Locate the cell with the specified text and output its (x, y) center coordinate. 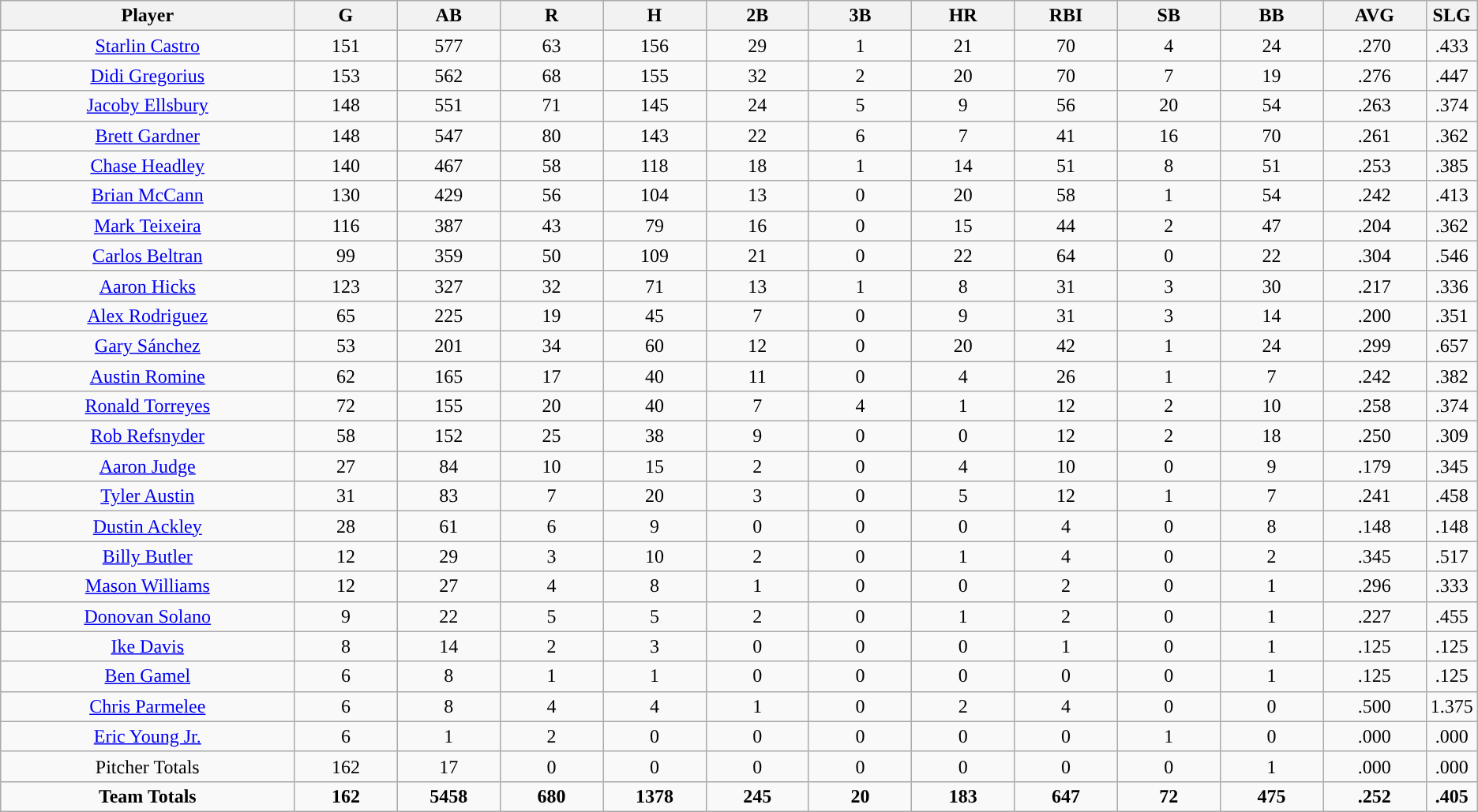
.336 (1451, 286)
80 (551, 136)
547 (448, 136)
.250 (1375, 436)
.385 (1451, 166)
562 (448, 76)
.546 (1451, 256)
42 (1066, 346)
104 (655, 196)
Dustin Ackley (148, 526)
.500 (1375, 706)
.517 (1451, 556)
Pitcher Totals (148, 766)
Ike Davis (148, 646)
.258 (1375, 406)
Donovan Solano (148, 616)
28 (346, 526)
3B (860, 16)
165 (448, 376)
116 (346, 226)
.276 (1375, 76)
680 (551, 796)
225 (448, 316)
61 (448, 526)
.455 (1451, 616)
RBI (1066, 16)
H (655, 16)
.351 (1451, 316)
143 (655, 136)
Didi Gregorius (148, 76)
Mark Teixeira (148, 226)
11 (757, 376)
45 (655, 316)
SLG (1451, 16)
Billy Butler (148, 556)
5458 (448, 796)
79 (655, 226)
64 (1066, 256)
Ben Gamel (148, 676)
.179 (1375, 466)
.263 (1375, 106)
62 (346, 376)
Alex Rodriguez (148, 316)
1.375 (1451, 706)
SB (1169, 16)
53 (346, 346)
.309 (1451, 436)
AB (448, 16)
.304 (1375, 256)
123 (346, 286)
.447 (1451, 76)
84 (448, 466)
Austin Romine (148, 376)
183 (963, 796)
Player (148, 16)
Carlos Beltran (148, 256)
.253 (1375, 166)
34 (551, 346)
429 (448, 196)
.333 (1451, 586)
151 (346, 46)
Eric Young Jr. (148, 736)
Mason Williams (148, 586)
647 (1066, 796)
G (346, 16)
26 (1066, 376)
.296 (1375, 586)
.433 (1451, 46)
551 (448, 106)
.458 (1451, 496)
152 (448, 436)
.299 (1375, 346)
38 (655, 436)
1378 (655, 796)
60 (655, 346)
475 (1271, 796)
109 (655, 256)
Brett Gardner (148, 136)
83 (448, 496)
201 (448, 346)
577 (448, 46)
Chris Parmelee (148, 706)
30 (1271, 286)
68 (551, 76)
65 (346, 316)
145 (655, 106)
387 (448, 226)
.382 (1451, 376)
.261 (1375, 136)
Aaron Hicks (148, 286)
.405 (1451, 796)
Brian McCann (148, 196)
.657 (1451, 346)
Team Totals (148, 796)
118 (655, 166)
Aaron Judge (148, 466)
.413 (1451, 196)
327 (448, 286)
.227 (1375, 616)
25 (551, 436)
41 (1066, 136)
.217 (1375, 286)
99 (346, 256)
130 (346, 196)
Jacoby Ellsbury (148, 106)
Tyler Austin (148, 496)
44 (1066, 226)
Gary Sánchez (148, 346)
.200 (1375, 316)
63 (551, 46)
.252 (1375, 796)
Chase Headley (148, 166)
467 (448, 166)
2B (757, 16)
Ronald Torreyes (148, 406)
R (551, 16)
359 (448, 256)
Rob Refsnyder (148, 436)
43 (551, 226)
HR (963, 16)
140 (346, 166)
47 (1271, 226)
245 (757, 796)
BB (1271, 16)
Starlin Castro (148, 46)
50 (551, 256)
AVG (1375, 16)
.204 (1375, 226)
156 (655, 46)
.270 (1375, 46)
153 (346, 76)
.241 (1375, 496)
